Identify which cell holds the provided text, then report its [X, Y] central coordinate. 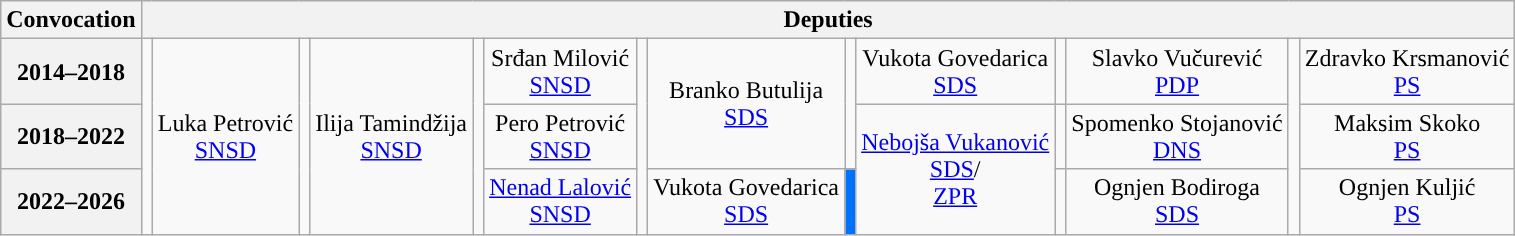
2014–2018 [71, 72]
2022–2026 [71, 202]
Branko ButulijaSDS [746, 104]
Ognjen KuljićPS [1407, 202]
Srđan MilovićSNSD [560, 72]
Slavko VučurevićPDP [1177, 72]
Ilija TamindžijaSNSD [392, 136]
2018–2022 [71, 136]
Deputies [828, 20]
Nebojša VukanovićSDS/ZPR [956, 169]
Spomenko StojanovićDNS [1177, 136]
Ognjen BodirogaSDS [1177, 202]
Convocation [71, 20]
Luka PetrovićSNSD [225, 136]
Nenad LalovićSNSD [560, 202]
Zdravko KrsmanovićPS [1407, 72]
Pero PetrovićSNSD [560, 136]
Maksim SkokoPS [1407, 136]
